Provide the (x, y) coordinate of the cell's center where the given text is located.  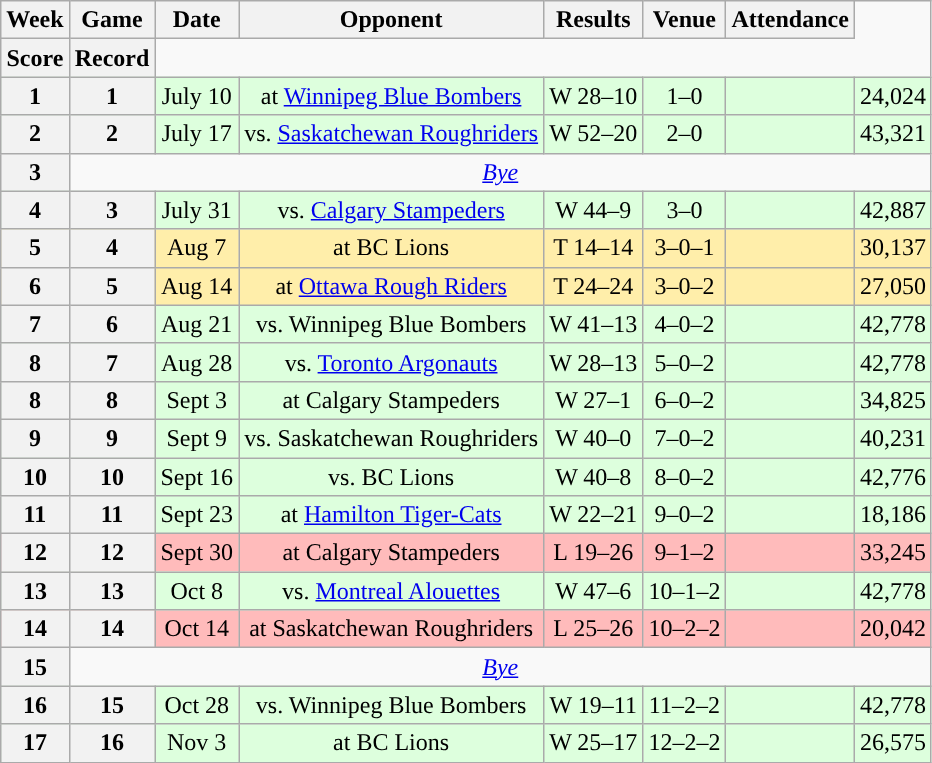
at Ottawa Rough Riders (392, 286)
4–0–2 (684, 324)
W 40–0 (594, 438)
3–0 (684, 210)
Oct 28 (197, 705)
3–0–1 (684, 248)
vs. Toronto Argonauts (392, 362)
at Winnipeg Blue Bombers (392, 96)
vs. Montreal Alouettes (392, 591)
Score (35, 58)
Game (112, 20)
July 17 (197, 134)
W 28–10 (594, 96)
T 14–14 (594, 248)
10–2–2 (684, 629)
T 24–24 (594, 286)
18,186 (892, 515)
W 22–21 (594, 515)
vs. Calgary Stampeders (392, 210)
Week (35, 20)
33,245 (892, 553)
3–0–2 (684, 286)
W 27–1 (594, 400)
9–1–2 (684, 553)
Sept 23 (197, 515)
Aug 28 (197, 362)
27,050 (892, 286)
July 31 (197, 210)
Record (112, 58)
42,776 (892, 477)
5–0–2 (684, 362)
Aug 14 (197, 286)
W 41–13 (594, 324)
Aug 7 (197, 248)
Venue (684, 20)
1–0 (684, 96)
24,024 (892, 96)
Nov 3 (197, 743)
W 28–13 (594, 362)
26,575 (892, 743)
9–0–2 (684, 515)
Aug 21 (197, 324)
Date (197, 20)
20,042 (892, 629)
July 10 (197, 96)
2–0 (684, 134)
34,825 (892, 400)
W 25–17 (594, 743)
17 (35, 743)
Attendance (790, 20)
10–1–2 (684, 591)
W 44–9 (594, 210)
L 19–26 (594, 553)
vs. BC Lions (392, 477)
at Saskatchewan Roughriders (392, 629)
at Hamilton Tiger-Cats (392, 515)
40,231 (892, 438)
Oct 14 (197, 629)
W 40–8 (594, 477)
Oct 8 (197, 591)
Sept 3 (197, 400)
Sept 9 (197, 438)
43,321 (892, 134)
8–0–2 (684, 477)
12–2–2 (684, 743)
30,137 (892, 248)
Results (594, 20)
W 47–6 (594, 591)
Opponent (392, 20)
L 25–26 (594, 629)
W 52–20 (594, 134)
42,887 (892, 210)
Sept 16 (197, 477)
11–2–2 (684, 705)
Sept 30 (197, 553)
6–0–2 (684, 400)
7–0–2 (684, 438)
W 19–11 (594, 705)
